Return [x, y] of the center of cell containing provided text 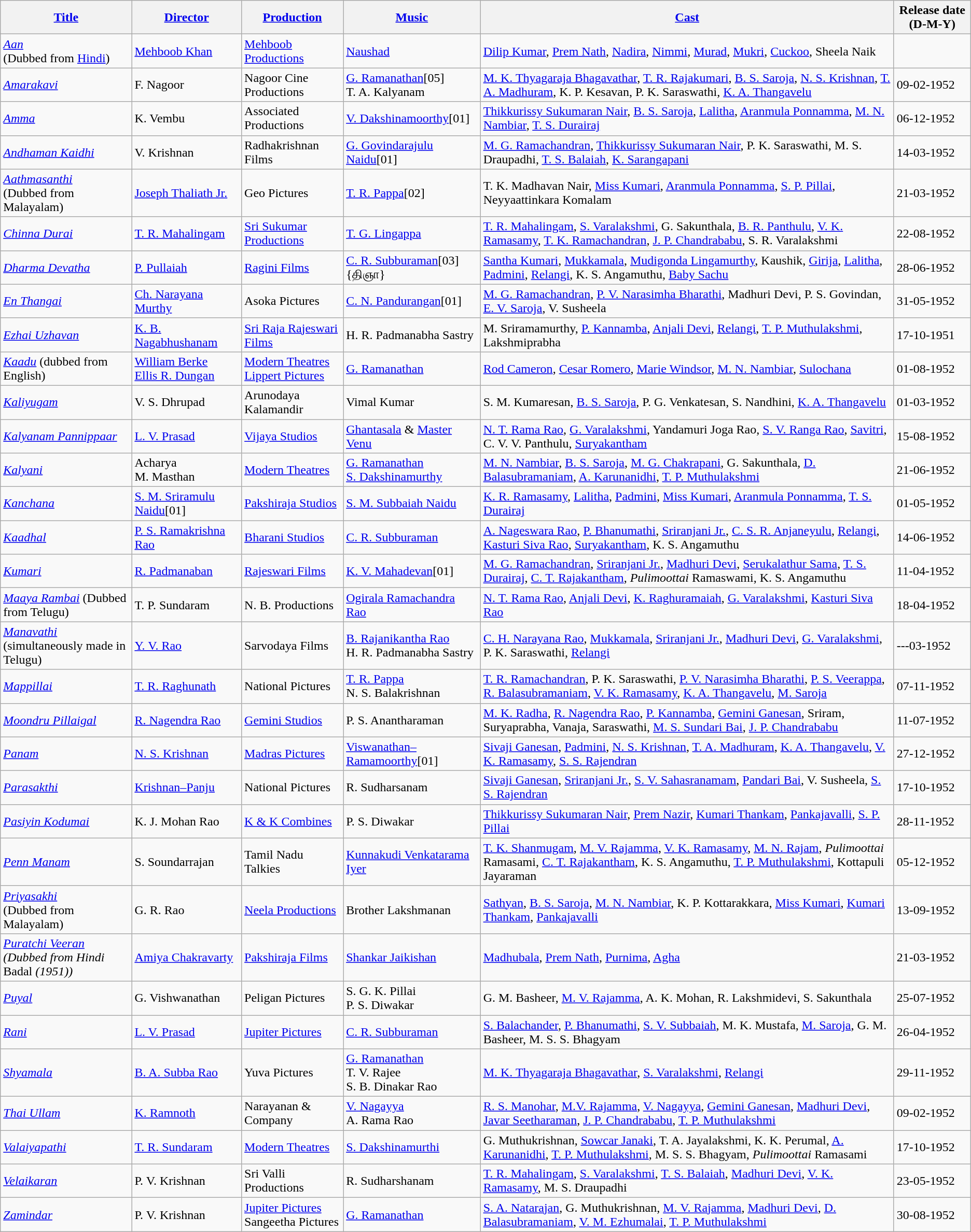
Mappillai [66, 687]
G. RamanathanS. Dakshinamurthy [412, 470]
T. R. Pappa[02] [412, 193]
14-03-1952 [932, 152]
V. S. Dhrupad [187, 402]
Yuva Pictures [293, 1073]
Krishnan–Panju [187, 787]
Kumari [66, 571]
Jupiter Pictures [293, 1032]
Santha Kumari, Mukkamala, Mudigonda Lingamurthy, Kaushik, Girija, Lalitha, Padmini, Relangi, K. S. Angamuthu, Baby Sachu [687, 268]
S. Dakshinamurthi [412, 1147]
Sri Valli Productions [293, 1181]
S. M. Kumaresan, B. S. Saroja, P. G. Venkatesan, S. Nandhini, K. A. Thangavelu [687, 402]
P. S. Ramakrishna Rao [187, 537]
AcharyaM. Masthan [187, 470]
14-06-1952 [932, 537]
B. Rajanikantha RaoH. R. Padmanabha Sastry [412, 646]
N. S. Krishnan [187, 754]
S. A. Natarajan, G. Muthukrishnan, M. V. Rajamma, Madhuri Devi, D. Balasubramaniam, V. M. Ezhumalai, T. P. Muthulakshmi [687, 1214]
Nagoor Cine Productions [293, 85]
---03-1952 [932, 646]
T. R. PappaN. S. Balakrishnan [412, 687]
V. Dakshinamoorthy[01] [412, 118]
Dilip Kumar, Prem Nath, Nadira, Nimmi, Murad, Mukri, Cuckoo, Sheela Naik [687, 51]
Shyamala [66, 1073]
Aathmasanthi (Dubbed from Malayalam) [66, 193]
K. J. Mohan Rao [187, 821]
Puyal [66, 998]
G. Muthukrishnan, Sowcar Janaki, T. A. Jayalakshmi, K. K. Perumal, A. Karunanidhi, T. P. Muthulakshmi, M. S. S. Bhagyam, Pulimoottai Ramasami [687, 1147]
Ch. Narayana Murthy [187, 301]
Andhaman Kaidhi [66, 152]
01-08-1952 [932, 368]
Peligan Pictures [293, 998]
P. S. Anantharaman [412, 720]
Ezhai Uzhavan [66, 335]
Neela Productions [293, 909]
Gemini Studios [293, 720]
T. R. Ramachandran, P. K. Saraswathi, P. V. Narasimha Bharathi, P. S. Veerappa, R. Balasubramaniam, V. K. Ramasamy, K. A. Thangavelu, M. Saroja [687, 687]
M. K. Radha, R. Nagendra Rao, P. Kannamba, Gemini Ganesan, Sriram, Suryaprabha, Vanaja, Saraswathi, M. S. Sundari Bai, J. P. Chandrababu [687, 720]
Title [66, 18]
01-03-1952 [932, 402]
Bharani Studios [293, 537]
M. Sriramamurthy, P. Kannamba, Anjali Devi, Relangi, T. P. Muthulakshmi, Lakshmiprabha [687, 335]
Production [293, 18]
M. K. Thyagaraja Bhagavathar, S. Varalakshmi, Relangi [687, 1073]
Radhakrishnan Films [293, 152]
22-08-1952 [932, 233]
H. R. Padmanabha Sastry [412, 335]
R. Nagendra Rao [187, 720]
K. Ramnoth [187, 1114]
Modern TheatresLippert Pictures [293, 368]
T. R. Mahalingam, S. Varalakshmi, T. S. Balaiah, Madhuri Devi, V. K. Ramasamy, M. S. Draupadhi [687, 1181]
Shankar Jaikishan [412, 957]
Chinna Durai [66, 233]
T. R. Mahalingam, S. Varalakshmi, G. Sakunthala, B. R. Panthulu, V. K. Ramasamy, T. K. Ramachandran, J. P. Chandrababu, S. R. Varalakshmi [687, 233]
Madhubala, Prem Nath, Purnima, Agha [687, 957]
Rani [66, 1032]
Music [412, 18]
Brother Lakshmanan [412, 909]
Sathyan, B. S. Saroja, M. N. Nambiar, K. P. Kottarakkara, Miss Kumari, Kumari Thankam, Pankajavalli [687, 909]
Amiya Chakravarty [187, 957]
Dharma Devatha [66, 268]
Zamindar [66, 1214]
G. Vishwanathan [187, 998]
M. K. Thyagaraja Bhagavathar, T. R. Rajakumari, B. S. Saroja, N. S. Krishnan, T. A. Madhuram, K. P. Kesavan, P. K. Saraswathi, K. A. Thangavelu [687, 85]
Manavathi(simultaneously made in Telugu) [66, 646]
Amarakavi [66, 85]
Panam [66, 754]
26-04-1952 [932, 1032]
Sarvodaya Films [293, 646]
Thai Ullam [66, 1114]
06-12-1952 [932, 118]
B. A. Subba Rao [187, 1073]
Ghantasala & Master Venu [412, 436]
V. NagayyaA. Rama Rao [412, 1114]
R. S. Manohar, M.V. Rajamma, V. Nagayya, Gemini Ganesan, Madhuri Devi, Javar Seetharaman, J. P. Chandrababu, T. P. Muthulakshmi [687, 1114]
Madras Pictures [293, 754]
Moondru Pillaigal [66, 720]
Ragini Films [293, 268]
N. T. Rama Rao, Anjali Devi, K. Raghuramaiah, G. Varalakshmi, Kasturi Siva Rao [687, 605]
28-11-1952 [932, 821]
Y. V. Rao [187, 646]
S. G. K. PillaiP. S. Diwakar [412, 998]
Velaikaran [66, 1181]
Ogirala Ramachandra Rao [412, 605]
29-11-1952 [932, 1073]
P. S. Diwakar [412, 821]
F. Nagoor [187, 85]
V. Krishnan [187, 152]
13-09-1952 [932, 909]
Aan (Dubbed from Hindi) [66, 51]
Release date (D-M-Y) [932, 18]
Vijaya Studios [293, 436]
Penn Manam [66, 862]
G. M. Basheer, M. V. Rajamma, A. K. Mohan, R. Lakshmidevi, S. Sakunthala [687, 998]
Jupiter PicturesSangeetha Pictures [293, 1214]
S. M. Sriramulu Naidu[01] [187, 504]
30-08-1952 [932, 1214]
N. B. Productions [293, 605]
Sri Sukumar Productions [293, 233]
T. P. Sundaram [187, 605]
Parasakthi [66, 787]
Kaliyugam [66, 402]
G. R. Rao [187, 909]
Kalyanam Pannippaar [66, 436]
28-06-1952 [932, 268]
27-12-1952 [932, 754]
23-05-1952 [932, 1181]
Rod Cameron, Cesar Romero, Marie Windsor, M. N. Nambiar, Sulochana [687, 368]
R. Sudharshanam [412, 1181]
Pakshiraja Films [293, 957]
Cast [687, 18]
31-05-1952 [932, 301]
T. K. Madhavan Nair, Miss Kumari, Aranmula Ponnamma, S. P. Pillai, Neyyaattinkara Komalam [687, 193]
G. Ramanathan[05]T. A. Kalyanam [412, 85]
Kanchana [66, 504]
25-07-1952 [932, 998]
C. R. Subburaman[03]{திஞா} [412, 268]
S. Soundarrajan [187, 862]
R. Sudharsanam [412, 787]
Priyasakhi (Dubbed from Malayalam) [66, 909]
P. Pullaiah [187, 268]
Tamil Nadu Talkies [293, 862]
Kunnakudi Venkatarama Iyer [412, 862]
21-06-1952 [932, 470]
Puratchi Veeran (Dubbed from Hindi Badal (1951)) [66, 957]
K. Vembu [187, 118]
Narayanan & Company [293, 1114]
M. G. Ramachandran, Thikkurissy Sukumaran Nair, P. K. Saraswathi, M. S. Draupadhi, T. S. Balaiah, K. Sarangapani [687, 152]
Kaadhal [66, 537]
Joseph Thaliath Jr. [187, 193]
Sri Raja Rajeswari Films [293, 335]
K. B. Nagabhushanam [187, 335]
Mehboob Productions [293, 51]
K & K Combines [293, 821]
Pasiyin Kodumai [66, 821]
05-12-1952 [932, 862]
S. Balachander, P. Bhanumathi, S. V. Subbaiah, M. K. Mustafa, M. Saroja, G. M. Basheer, M. S. S. Bhagyam [687, 1032]
Asoka Pictures [293, 301]
Rajeswari Films [293, 571]
K. V. Mahadevan[01] [412, 571]
Kaadu (dubbed from English) [66, 368]
A. Nageswara Rao, P. Bhanumathi, Sriranjani Jr., C. S. R. Anjaneyulu, Relangi, Kasturi Siva Rao, Suryakantham, K. S. Angamuthu [687, 537]
Thikkurissy Sukumaran Nair, Prem Nazir, Kumari Thankam, Pankajavalli, S. P. Pillai [687, 821]
C. N. Pandurangan[01] [412, 301]
Mehboob Khan [187, 51]
Director [187, 18]
Amma [66, 118]
11-04-1952 [932, 571]
Naushad [412, 51]
N. T. Rama Rao, G. Varalakshmi, Yandamuri Joga Rao, S. V. Ranga Rao, Savitri, C. V. V. Panthulu, Suryakantham [687, 436]
En Thangai [66, 301]
C. H. Narayana Rao, Mukkamala, Sriranjani Jr., Madhuri Devi, G. Varalakshmi, P. K. Saraswathi, Relangi [687, 646]
11-07-1952 [932, 720]
15-08-1952 [932, 436]
R. Padmanaban [187, 571]
Pakshiraja Studios [293, 504]
Kalyani [66, 470]
T. G. Lingappa [412, 233]
K. R. Ramasamy, Lalitha, Padmini, Miss Kumari, Aranmula Ponnamma, T. S. Durairaj [687, 504]
Geo Pictures [293, 193]
07-11-1952 [932, 687]
01-05-1952 [932, 504]
Thikkurissy Sukumaran Nair, B. S. Saroja, Lalitha, Aranmula Ponnamma, M. N. Nambiar, T. S. Durairaj [687, 118]
M. G. Ramachandran, Sriranjani Jr., Madhuri Devi, Serukalathur Sama, T. S. Durairaj, C. T. Rajakantham, Pulimoottai Ramaswami, K. S. Angamuthu [687, 571]
M. N. Nambiar, B. S. Saroja, M. G. Chakrapani, G. Sakunthala, D. Balasubramaniam, A. Karunanidhi, T. P. Muthulakshmi [687, 470]
Arunodaya Kalamandir [293, 402]
Vimal Kumar [412, 402]
18-04-1952 [932, 605]
G. RamanathanT. V. RajeeS. B. Dinakar Rao [412, 1073]
17-10-1951 [932, 335]
Sivaji Ganesan, Padmini, N. S. Krishnan, T. A. Madhuram, K. A. Thangavelu, V. K. Ramasamy, S. S. Rajendran [687, 754]
William BerkeEllis R. Dungan [187, 368]
Viswanathan–Ramamoorthy[01] [412, 754]
Associated Productions [293, 118]
M. G. Ramachandran, P. V. Narasimha Bharathi, Madhuri Devi, P. S. Govindan, E. V. Saroja, V. Susheela [687, 301]
S. M. Subbaiah Naidu [412, 504]
T. R. Raghunath [187, 687]
T. R. Mahalingam [187, 233]
Valaiyapathi [66, 1147]
G. Govindarajulu Naidu[01] [412, 152]
Sivaji Ganesan, Sriranjani Jr., S. V. Sahasranamam, Pandari Bai, V. Susheela, S. S. Rajendran [687, 787]
Maaya Rambai (Dubbed from Telugu) [66, 605]
T. R. Sundaram [187, 1147]
